Provide the (x, y) coordinate of the cell's center where the given text is located.  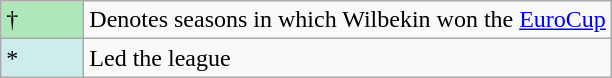
Led the league (348, 58)
* (42, 58)
† (42, 20)
Denotes seasons in which Wilbekin won the EuroCup (348, 20)
